Detect which cell encompasses the target text, then output its (x, y) center coordinate. 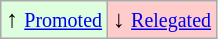
↓ Relegated (162, 20)
↑ Promoted (54, 20)
